Scan for the cell matching the given text and deliver its [X, Y] coordinate at center. 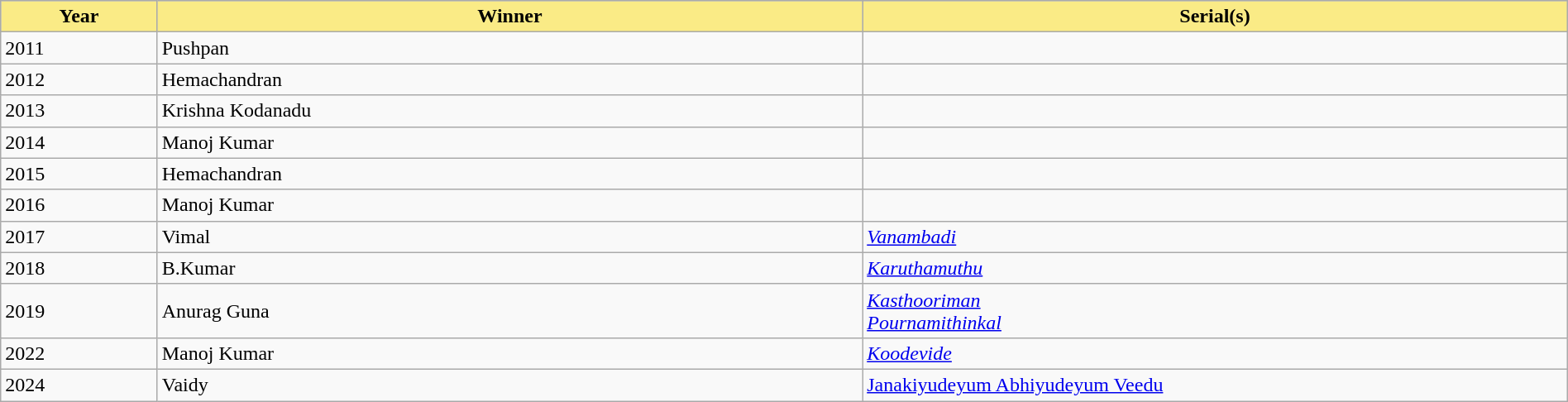
Year [79, 17]
Janakiyudeyum Abhiyudeyum Veedu [1216, 385]
B.Kumar [509, 268]
2013 [79, 111]
2017 [79, 237]
Karuthamuthu [1216, 268]
2015 [79, 174]
Winner [509, 17]
2019 [79, 311]
2012 [79, 79]
2014 [79, 142]
2011 [79, 48]
Vaidy [509, 385]
2024 [79, 385]
Krishna Kodanadu [509, 111]
2016 [79, 205]
Vimal [509, 237]
Pushpan [509, 48]
KasthoorimanPournamithinkal [1216, 311]
2018 [79, 268]
Koodevide [1216, 353]
Serial(s) [1216, 17]
2022 [79, 353]
Vanambadi [1216, 237]
Anurag Guna [509, 311]
